Detect which cell encompasses the target text, then output its (X, Y) center coordinate. 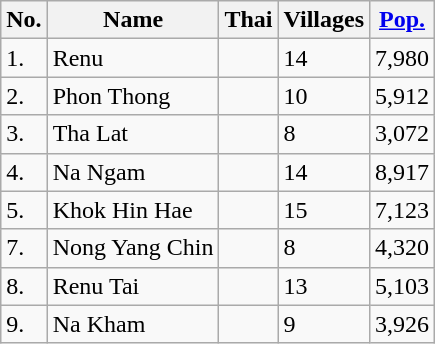
4. (24, 172)
13 (324, 286)
9. (24, 324)
3. (24, 134)
Khok Hin Hae (133, 210)
7,980 (402, 58)
5,912 (402, 96)
4,320 (402, 248)
8,917 (402, 172)
Renu Tai (133, 286)
No. (24, 20)
Tha Lat (133, 134)
7,123 (402, 210)
Phon Thong (133, 96)
7. (24, 248)
Renu (133, 58)
10 (324, 96)
3,072 (402, 134)
Nong Yang Chin (133, 248)
Na Ngam (133, 172)
Name (133, 20)
3,926 (402, 324)
5. (24, 210)
Pop. (402, 20)
15 (324, 210)
Na Kham (133, 324)
8. (24, 286)
Thai (248, 20)
Villages (324, 20)
2. (24, 96)
1. (24, 58)
9 (324, 324)
5,103 (402, 286)
